Pinpoint the cell where the given text exists, returning its (X, Y) midpoint coordinate. 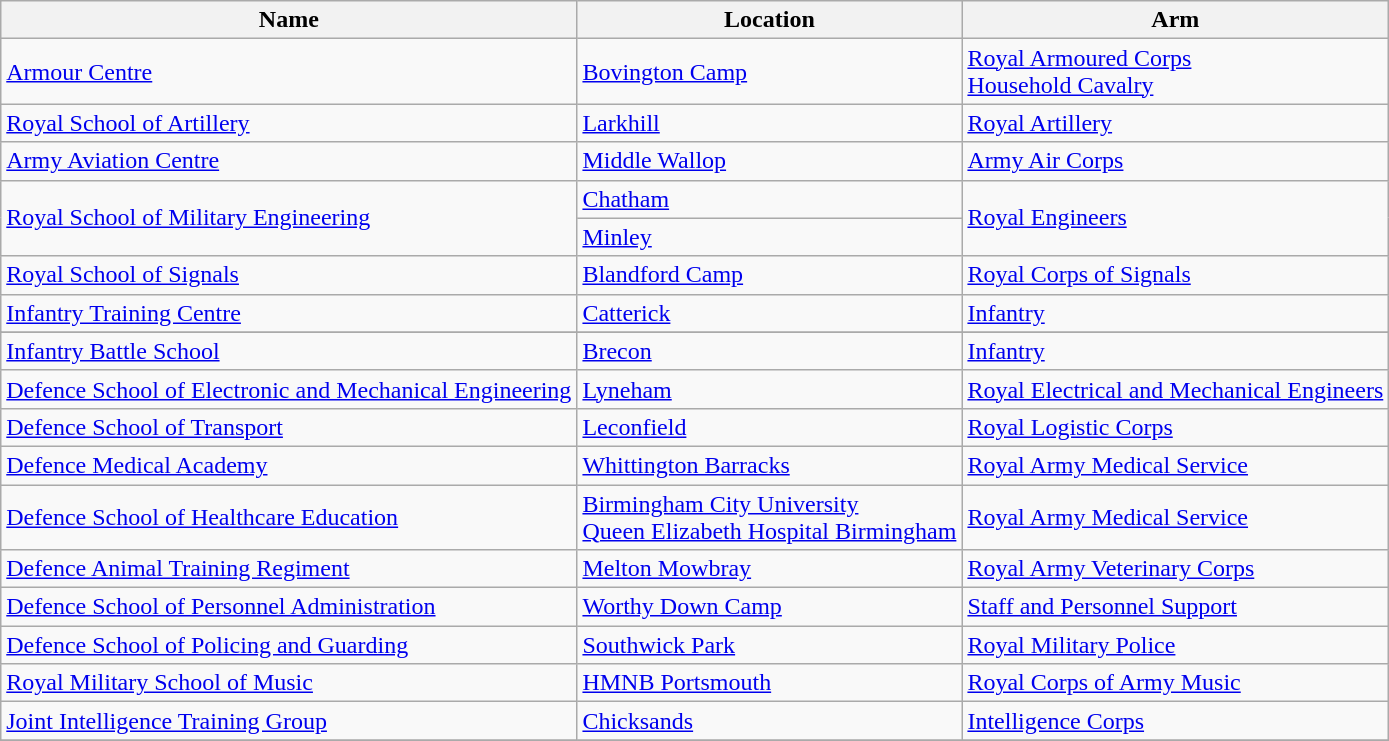
HMNB Portsmouth (770, 683)
Worthy Down Camp (770, 607)
Royal Military Police (1176, 645)
Joint Intelligence Training Group (289, 721)
Whittington Barracks (770, 465)
Army Aviation Centre (289, 161)
Arm (1176, 20)
Royal Military School of Music (289, 683)
Royal Army Veterinary Corps (1176, 569)
Infantry Training Centre (289, 313)
Bovington Camp (770, 72)
Name (289, 20)
Defence School of Personnel Administration (289, 607)
Defence School of Electronic and Mechanical Engineering (289, 389)
Defence School of Healthcare Education (289, 516)
Defence Medical Academy (289, 465)
Location (770, 20)
Lyneham (770, 389)
Middle Wallop (770, 161)
Royal School of Military Engineering (289, 218)
Blandford Camp (770, 275)
Melton Mowbray (770, 569)
Army Air Corps (1176, 161)
Intelligence Corps (1176, 721)
Minley (770, 237)
Royal School of Signals (289, 275)
Royal Electrical and Mechanical Engineers (1176, 389)
Catterick (770, 313)
Southwick Park (770, 645)
Larkhill (770, 123)
Defence Animal Training Regiment (289, 569)
Royal Artillery (1176, 123)
Royal Corps of Army Music (1176, 683)
Chicksands (770, 721)
Royal Corps of Signals (1176, 275)
Royal Logistic Corps (1176, 427)
Chatham (770, 199)
Royal Armoured CorpsHousehold Cavalry (1176, 72)
Leconfield (770, 427)
Defence School of Transport (289, 427)
Staff and Personnel Support (1176, 607)
Birmingham City University Queen Elizabeth Hospital Birmingham (770, 516)
Armour Centre (289, 72)
Defence School of Policing and Guarding (289, 645)
Infantry Battle School (289, 351)
Royal School of Artillery (289, 123)
Brecon (770, 351)
Royal Engineers (1176, 218)
